Extract the [X, Y] coordinate from the center of the cell holding the provided text.  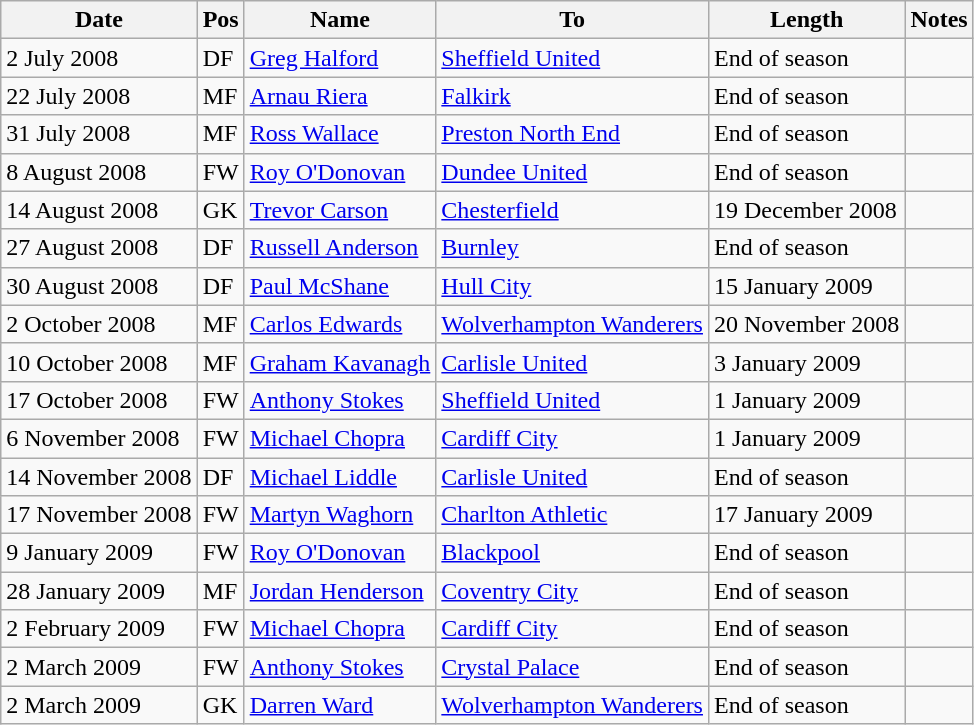
Chesterfield [572, 210]
Martyn Waghorn [340, 515]
6 November 2008 [99, 438]
15 January 2009 [806, 286]
Ross Wallace [340, 134]
2 October 2008 [99, 324]
17 October 2008 [99, 400]
9 January 2009 [99, 553]
Arnau Riera [340, 96]
Dundee United [572, 172]
Jordan Henderson [340, 591]
Notes [939, 20]
Name [340, 20]
14 August 2008 [99, 210]
17 November 2008 [99, 515]
17 January 2009 [806, 515]
Greg Halford [340, 58]
2 July 2008 [99, 58]
Preston North End [572, 134]
3 January 2009 [806, 362]
Falkirk [572, 96]
Charlton Athletic [572, 515]
Burnley [572, 248]
Crystal Palace [572, 667]
Coventry City [572, 591]
Length [806, 20]
10 October 2008 [99, 362]
Paul McShane [340, 286]
22 July 2008 [99, 96]
19 December 2008 [806, 210]
27 August 2008 [99, 248]
Hull City [572, 286]
14 November 2008 [99, 477]
Carlos Edwards [340, 324]
Michael Liddle [340, 477]
Blackpool [572, 553]
Graham Kavanagh [340, 362]
20 November 2008 [806, 324]
28 January 2009 [99, 591]
To [572, 20]
Date [99, 20]
2 February 2009 [99, 629]
8 August 2008 [99, 172]
Darren Ward [340, 705]
Trevor Carson [340, 210]
Russell Anderson [340, 248]
30 August 2008 [99, 286]
31 July 2008 [99, 134]
Pos [220, 20]
